Determine the [x, y] coordinate at the center of the cell enclosing the given text.  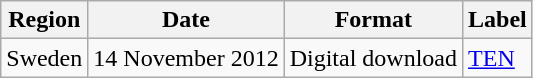
14 November 2012 [186, 58]
Format [373, 20]
Digital download [373, 58]
Date [186, 20]
Sweden [44, 58]
TEN [498, 58]
Label [498, 20]
Region [44, 20]
